Find where the given text appears and provide that cell's center as [X, Y] coordinate. 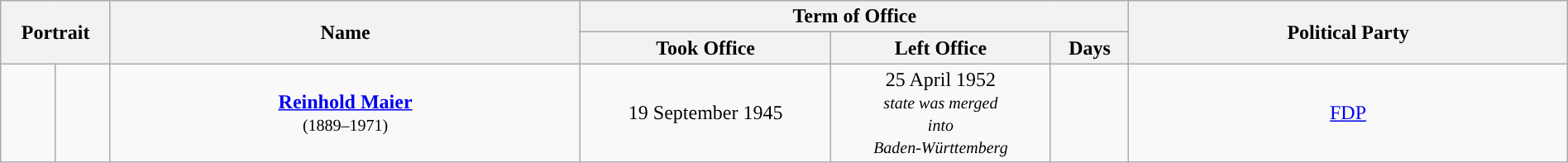
Days [1090, 48]
FDP [1348, 113]
Reinhold Maier(1889–1971) [345, 113]
Term of Office [855, 17]
Name [345, 32]
Left Office [941, 48]
Took Office [706, 48]
Political Party [1348, 32]
19 September 1945 [706, 113]
Portrait [56, 32]
25 April 1952state was mergedinto Baden-Württemberg [941, 113]
